Return (X, Y) of the center of cell containing provided text 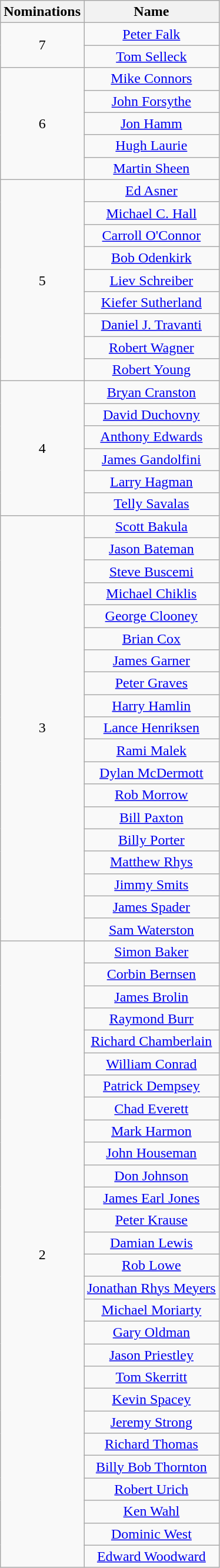
Rob Morrow (151, 795)
Ed Asner (151, 191)
Patrick Dempsey (151, 1086)
Kiefer Sutherland (151, 303)
Don Johnson (151, 1176)
Scott Bakula (151, 526)
Billy Porter (151, 840)
6 (42, 124)
James Gandolfini (151, 459)
Corbin Bernsen (151, 974)
Harry Hamlin (151, 706)
5 (42, 280)
George Clooney (151, 616)
Ken Wahl (151, 1512)
Dylan McDermott (151, 773)
Robert Urich (151, 1489)
Michael C. Hall (151, 213)
Bryan Cranston (151, 392)
Peter Falk (151, 34)
Robert Young (151, 370)
Raymond Burr (151, 1019)
Sam Waterston (151, 929)
Billy Bob Thornton (151, 1467)
3 (42, 728)
Steve Buscemi (151, 571)
Anthony Edwards (151, 437)
Mike Connors (151, 79)
Simon Baker (151, 952)
Nominations (42, 12)
Kevin Spacey (151, 1400)
Martin Sheen (151, 168)
Bill Paxton (151, 818)
Jon Hamm (151, 124)
Richard Thomas (151, 1444)
David Duchovny (151, 415)
William Conrad (151, 1064)
Peter Krause (151, 1220)
Dominic West (151, 1534)
Edward Woodward (151, 1556)
Larry Hagman (151, 482)
James Earl Jones (151, 1198)
Damian Lewis (151, 1243)
Mark Harmon (151, 1131)
James Spader (151, 907)
Hugh Laurie (151, 146)
Matthew Rhys (151, 862)
Tom Selleck (151, 56)
Tom Skerritt (151, 1377)
7 (42, 45)
Jonathan Rhys Meyers (151, 1287)
Peter Graves (151, 683)
Chad Everett (151, 1109)
Michael Moriarty (151, 1310)
James Garner (151, 661)
Robert Wagner (151, 348)
Rob Lowe (151, 1265)
Jason Bateman (151, 549)
Name (151, 12)
John Forsythe (151, 101)
Gary Oldman (151, 1332)
Liev Schreiber (151, 281)
James Brolin (151, 997)
Jason Priestley (151, 1355)
Lance Henriksen (151, 728)
Jimmy Smits (151, 885)
2 (42, 1254)
Brian Cox (151, 638)
Jeremy Strong (151, 1422)
John Houseman (151, 1153)
Carroll O'Connor (151, 235)
Richard Chamberlain (151, 1042)
Bob Odenkirk (151, 258)
Telly Savalas (151, 504)
Daniel J. Travanti (151, 325)
Rami Malek (151, 750)
4 (42, 448)
Michael Chiklis (151, 593)
